Output the [x, y] coordinate of the center of the cell containing the given text.  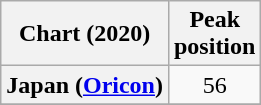
56 [214, 85]
Japan (Oricon) [85, 85]
Chart (2020) [85, 34]
Peakposition [214, 34]
